Locate the cell with the specified text and output its [x, y] center coordinate. 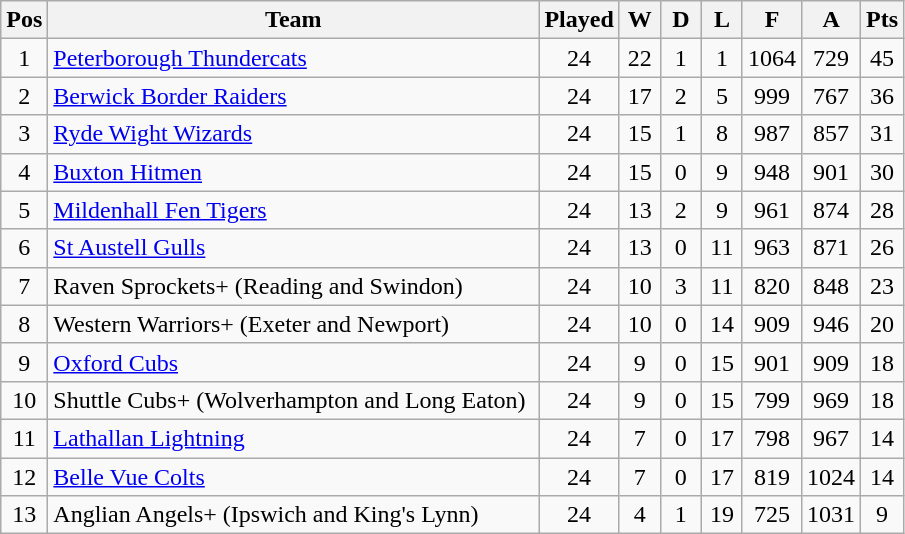
F [772, 20]
767 [832, 96]
Raven Sprockets+ (Reading and Swindon) [294, 286]
Western Warriors+ (Exeter and Newport) [294, 324]
729 [832, 58]
Shuttle Cubs+ (Wolverhampton and Long Eaton) [294, 400]
967 [832, 438]
848 [832, 286]
1024 [832, 477]
36 [882, 96]
857 [832, 134]
D [680, 20]
1031 [832, 515]
Mildenhall Fen Tigers [294, 210]
948 [772, 172]
Pos [24, 20]
45 [882, 58]
Belle Vue Colts [294, 477]
946 [832, 324]
987 [772, 134]
12 [24, 477]
725 [772, 515]
Oxford Cubs [294, 362]
969 [832, 400]
23 [882, 286]
30 [882, 172]
799 [772, 400]
961 [772, 210]
W [640, 20]
Played [579, 20]
Berwick Border Raiders [294, 96]
L [722, 20]
22 [640, 58]
6 [24, 248]
Lathallan Lightning [294, 438]
874 [832, 210]
871 [832, 248]
31 [882, 134]
19 [722, 515]
Anglian Angels+ (Ipswich and King's Lynn) [294, 515]
Peterborough Thundercats [294, 58]
999 [772, 96]
Pts [882, 20]
820 [772, 286]
963 [772, 248]
Ryde Wight Wizards [294, 134]
Buxton Hitmen [294, 172]
1064 [772, 58]
819 [772, 477]
26 [882, 248]
A [832, 20]
798 [772, 438]
St Austell Gulls [294, 248]
28 [882, 210]
Team [294, 20]
20 [882, 324]
